For the text-containing cell, return its midpoint in [X, Y] coordinate format. 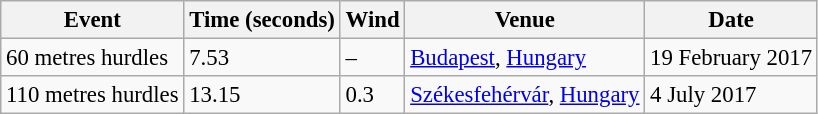
Time (seconds) [262, 20]
Wind [372, 20]
19 February 2017 [732, 58]
Venue [525, 20]
– [372, 58]
0.3 [372, 95]
60 metres hurdles [92, 58]
110 metres hurdles [92, 95]
7.53 [262, 58]
Event [92, 20]
13.15 [262, 95]
4 July 2017 [732, 95]
Székesfehérvár, Hungary [525, 95]
Date [732, 20]
Budapest, Hungary [525, 58]
